Return the [X, Y] coordinate for the center point of the cell that contains the specified text.  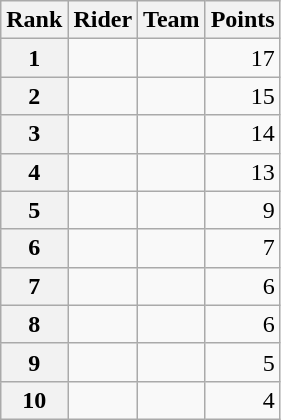
1 [34, 58]
Team [172, 20]
10 [34, 400]
8 [34, 324]
13 [242, 172]
2 [34, 96]
Rank [34, 20]
15 [242, 96]
17 [242, 58]
14 [242, 134]
3 [34, 134]
Points [242, 20]
Rider [103, 20]
